Return (x, y) of the center of cell containing provided text 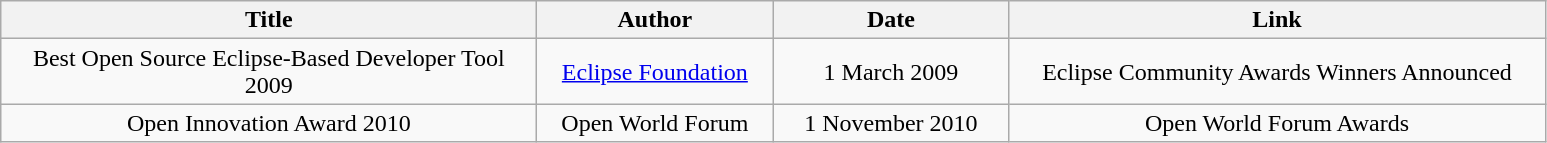
Eclipse Foundation (655, 72)
Link (1277, 20)
Title (269, 20)
Date (891, 20)
Author (655, 20)
1 November 2010 (891, 123)
Eclipse Community Awards Winners Announced (1277, 72)
1 March 2009 (891, 72)
Open World Forum (655, 123)
Open Innovation Award 2010 (269, 123)
Best Open Source Eclipse-Based Developer Tool 2009 (269, 72)
Open World Forum Awards (1277, 123)
